Return [x, y] of the center of cell containing provided text 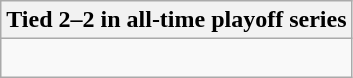
Tied 2–2 in all-time playoff series [176, 20]
